Locate the cell with the specified text and output its [x, y] center coordinate. 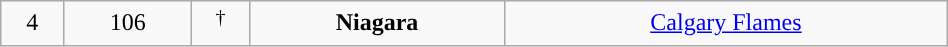
† [220, 24]
4 [32, 24]
Niagara [376, 24]
106 [128, 24]
Calgary Flames [726, 24]
